Capture the cell that displays the provided text and extract its (x, y) central coordinate. 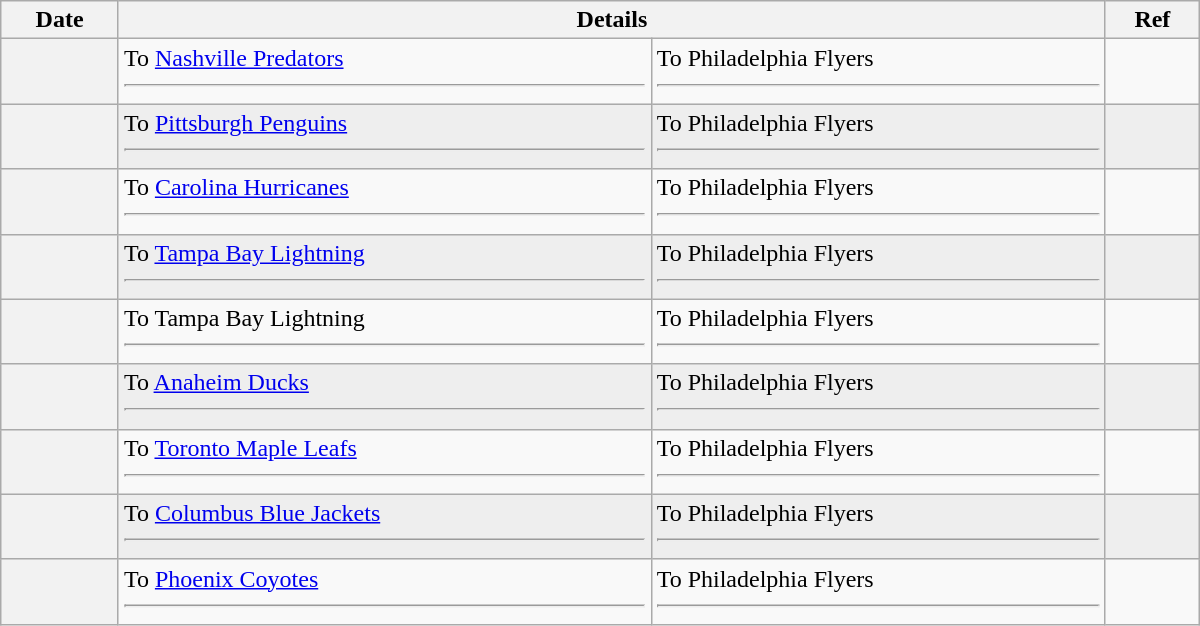
Date (60, 20)
To Nashville Predators (384, 72)
Ref (1152, 20)
To Columbus Blue Jackets (384, 526)
To Carolina Hurricanes (384, 202)
To Phoenix Coyotes (384, 592)
To Anaheim Ducks (384, 396)
Details (612, 20)
To Toronto Maple Leafs (384, 462)
To Pittsburgh Penguins (384, 136)
